Find where the given text appears and provide that cell's center as [x, y] coordinate. 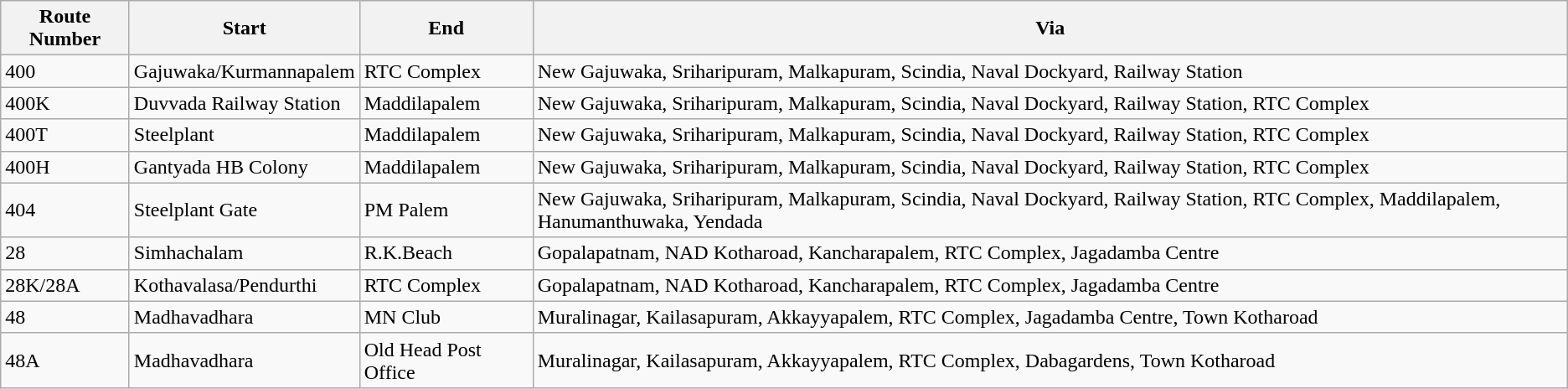
End [446, 29]
Muralinagar, Kailasapuram, Akkayyapalem, RTC Complex, Dabagardens, Town Kotharoad [1050, 360]
28K/28A [65, 285]
Muralinagar, Kailasapuram, Akkayyapalem, RTC Complex, Jagadamba Centre, Town Kotharoad [1050, 317]
Steelplant [245, 135]
Route Number [65, 29]
400H [65, 167]
R.K.Beach [446, 253]
Steelplant Gate [245, 210]
400 [65, 71]
Duvvada Railway Station [245, 103]
Start [245, 29]
28 [65, 253]
404 [65, 210]
Gajuwaka/Kurmannapalem [245, 71]
Gantyada HB Colony [245, 167]
Old Head Post Office [446, 360]
Kothavalasa/Pendurthi [245, 285]
48A [65, 360]
MN Club [446, 317]
400T [65, 135]
New Gajuwaka, Sriharipuram, Malkapuram, Scindia, Naval Dockyard, Railway Station [1050, 71]
Simhachalam [245, 253]
Via [1050, 29]
PM Palem [446, 210]
400K [65, 103]
New Gajuwaka, Sriharipuram, Malkapuram, Scindia, Naval Dockyard, Railway Station, RTC Complex, Maddilapalem, Hanumanthuwaka, Yendada [1050, 210]
48 [65, 317]
